Extract the (x, y) coordinate from the center of the cell holding the provided text.  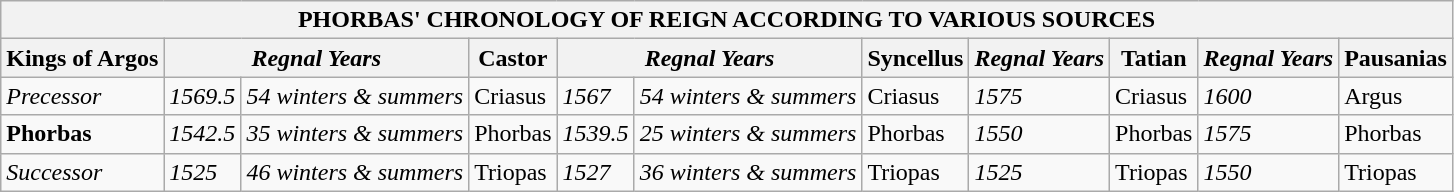
Successor (82, 172)
Tatian (1154, 58)
46 winters & summers (355, 172)
Kings of Argos (82, 58)
1600 (1268, 96)
35 winters & summers (355, 134)
Syncellus (916, 58)
Argus (1396, 96)
Castor (513, 58)
1542.5 (202, 134)
Precessor (82, 96)
1539.5 (596, 134)
1569.5 (202, 96)
Pausanias (1396, 58)
36 winters & summers (748, 172)
1527 (596, 172)
1567 (596, 96)
PHORBAS' CHRONOLOGY OF REIGN ACCORDING TO VARIOUS SOURCES (727, 20)
25 winters & summers (748, 134)
